Provide the [x, y] coordinate of the cell's center where the given text is located.  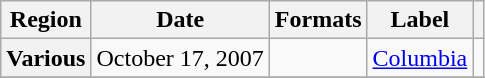
Date [180, 20]
Label [420, 20]
Formats [318, 20]
Region [46, 20]
Columbia [420, 58]
October 17, 2007 [180, 58]
Various [46, 58]
